Determine the (x, y) coordinate at the center of the cell enclosing the given text.  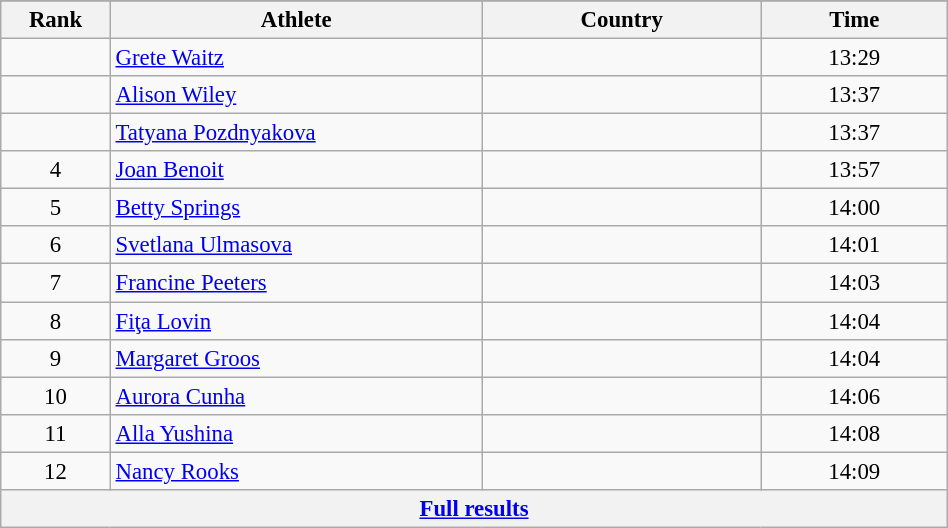
11 (56, 433)
13:57 (854, 170)
Margaret Groos (296, 358)
Aurora Cunha (296, 396)
6 (56, 245)
14:00 (854, 208)
4 (56, 170)
7 (56, 283)
Fiţa Lovin (296, 321)
Grete Waitz (296, 58)
14:01 (854, 245)
10 (56, 396)
Tatyana Pozdnyakova (296, 133)
Full results (474, 509)
5 (56, 208)
Alison Wiley (296, 95)
14:03 (854, 283)
Svetlana Ulmasova (296, 245)
13:29 (854, 58)
8 (56, 321)
Time (854, 20)
Francine Peeters (296, 283)
14:09 (854, 471)
Athlete (296, 20)
Rank (56, 20)
Nancy Rooks (296, 471)
Betty Springs (296, 208)
Alla Yushina (296, 433)
9 (56, 358)
12 (56, 471)
14:06 (854, 396)
14:08 (854, 433)
Country (622, 20)
Joan Benoit (296, 170)
